Extract the [x, y] coordinate from the center of the cell holding the provided text.  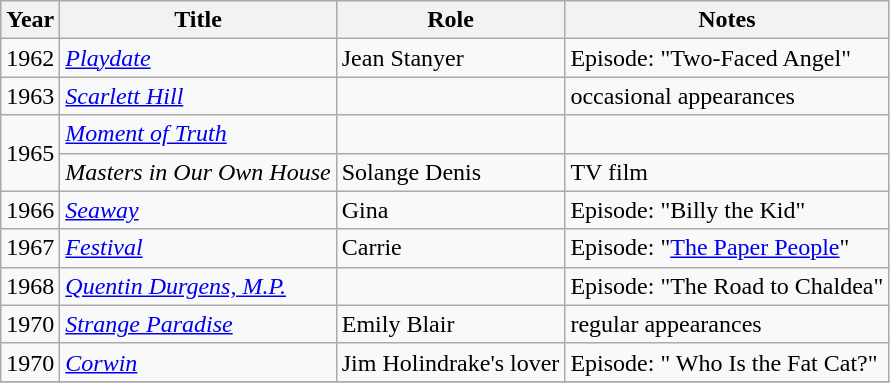
Masters in Our Own House [198, 172]
Jim Holindrake's lover [450, 362]
Corwin [198, 362]
Gina [450, 210]
Emily Blair [450, 324]
Carrie [450, 248]
Solange Denis [450, 172]
Episode: " Who Is the Fat Cat?" [727, 362]
regular appearances [727, 324]
Notes [727, 20]
Title [198, 20]
Playdate [198, 58]
1968 [30, 286]
Jean Stanyer [450, 58]
Year [30, 20]
occasional appearances [727, 96]
Festival [198, 248]
Episode: "The Paper People" [727, 248]
Episode: "The Road to Chaldea" [727, 286]
TV film [727, 172]
1967 [30, 248]
1965 [30, 153]
1963 [30, 96]
Quentin Durgens, M.P. [198, 286]
1966 [30, 210]
1962 [30, 58]
Role [450, 20]
Scarlett Hill [198, 96]
Episode: "Two-Faced Angel" [727, 58]
Moment of Truth [198, 134]
Episode: "Billy the Kid" [727, 210]
Strange Paradise [198, 324]
Seaway [198, 210]
